Determine the (x, y) coordinate at the center of the cell enclosing the given text.  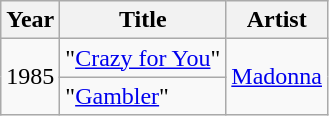
Artist (277, 20)
"Gambler" (143, 96)
1985 (30, 77)
"Crazy for You" (143, 58)
Madonna (277, 77)
Title (143, 20)
Year (30, 20)
